Locate the cell with the specified text and output its [X, Y] center coordinate. 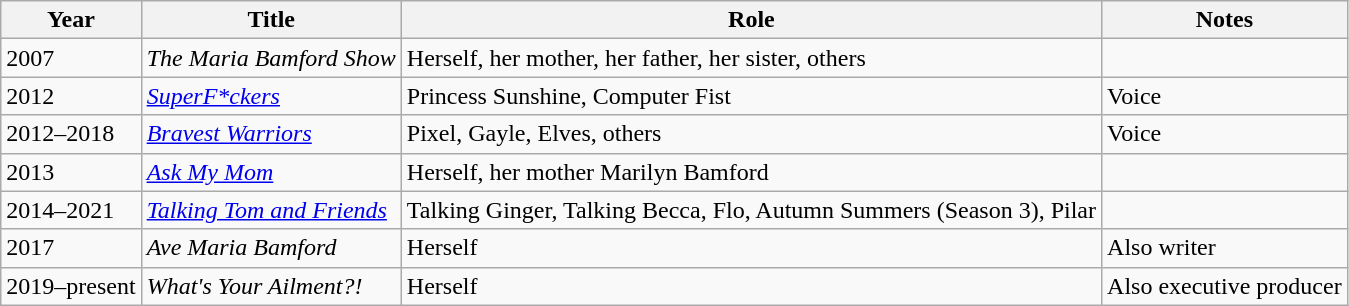
Princess Sunshine, Computer Fist [751, 96]
2007 [71, 58]
2017 [71, 248]
Year [71, 20]
Also executive producer [1225, 286]
Notes [1225, 20]
Talking Tom and Friends [271, 210]
Talking Ginger, Talking Becca, Flo, Autumn Summers (Season 3), Pilar [751, 210]
Ave Maria Bamford [271, 248]
Also writer [1225, 248]
2012 [71, 96]
Herself, her mother, her father, her sister, others [751, 58]
What's Your Ailment?! [271, 286]
2019–present [71, 286]
2012–2018 [71, 134]
2013 [71, 172]
The Maria Bamford Show [271, 58]
Title [271, 20]
2014–2021 [71, 210]
SuperF*ckers [271, 96]
Herself, her mother Marilyn Bamford [751, 172]
Pixel, Gayle, Elves, others [751, 134]
Bravest Warriors [271, 134]
Ask My Mom [271, 172]
Role [751, 20]
